For the text-containing cell, return its midpoint in (X, Y) coordinate format. 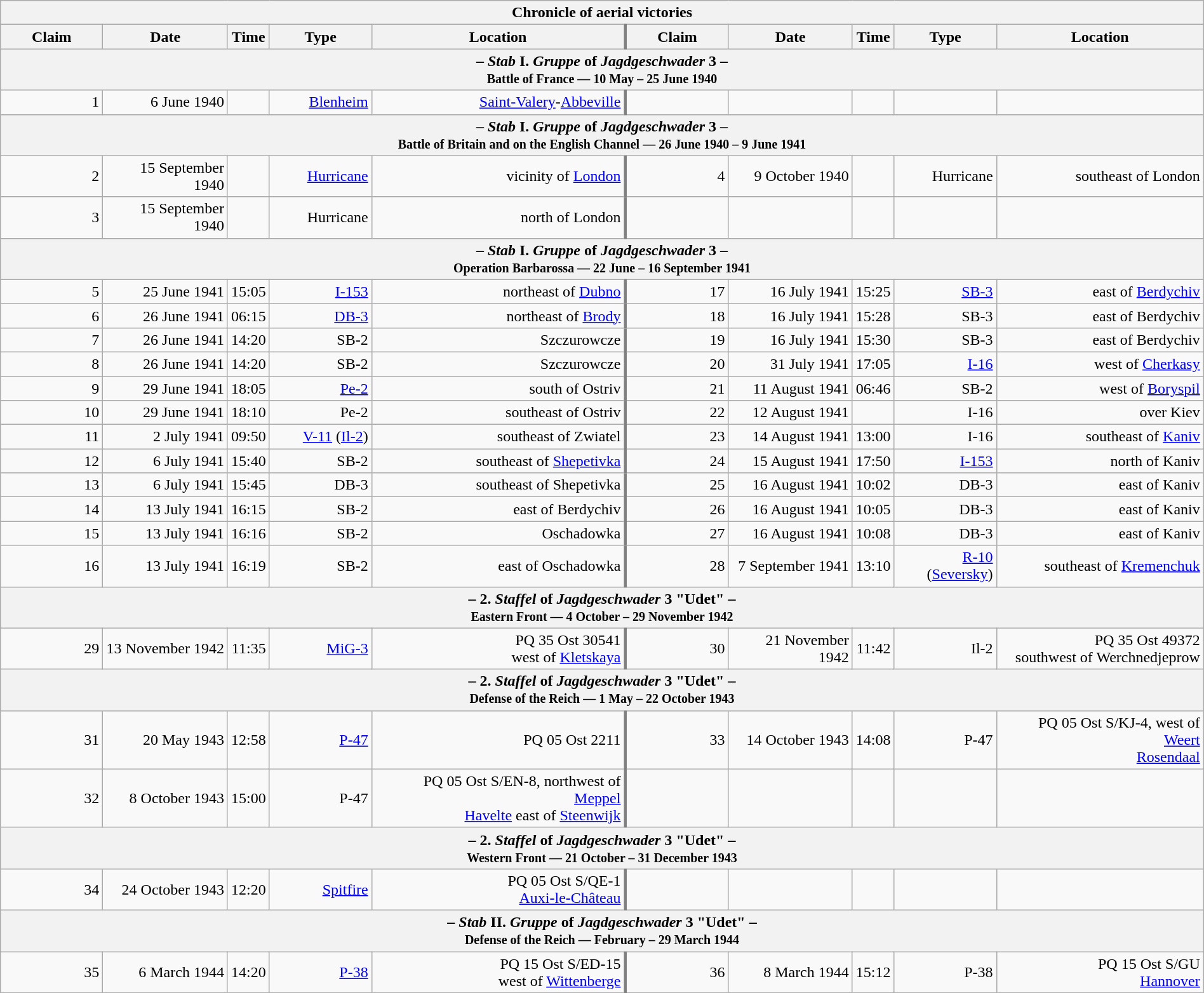
35 (52, 971)
– 2. Staffel of Jagdgeschwader 3 "Udet" –Eastern Front — 4 October – 29 November 1942 (602, 607)
over Kiev (1100, 413)
24 (677, 461)
18:05 (248, 388)
06:46 (873, 388)
PQ 05 Ost 2211 (498, 740)
17:50 (873, 461)
15 August 1941 (790, 461)
26 (677, 509)
30 (677, 649)
15:12 (873, 971)
15:00 (248, 798)
15:05 (248, 291)
11 August 1941 (790, 388)
V-11 (Il-2) (320, 437)
31 (52, 740)
20 May 1943 (165, 740)
south of Ostriv (498, 388)
12:58 (248, 740)
– 2. Staffel of Jagdgeschwader 3 "Udet" –Defense of the Reich — 1 May – 22 October 1943 (602, 690)
north of Kaniv (1100, 461)
Il-2 (945, 649)
29 (52, 649)
31 July 1941 (790, 364)
17 (677, 291)
22 (677, 413)
– Stab I. Gruppe of Jagdgeschwader 3 –Operation Barbarossa — 22 June – 16 September 1941 (602, 259)
8 March 1944 (790, 971)
17:05 (873, 364)
14 October 1943 (790, 740)
23 (677, 437)
24 October 1943 (165, 889)
15:30 (873, 340)
09:50 (248, 437)
6 March 1944 (165, 971)
– Stab II. Gruppe of Jagdgeschwader 3 "Udet" –Defense of the Reich — February – 29 March 1944 (602, 931)
1 (52, 102)
18:10 (248, 413)
Saint-Valery-Abbeville (498, 102)
11:35 (248, 649)
16 (52, 566)
14:08 (873, 740)
14 (52, 509)
10:02 (873, 485)
west of Boryspil (1100, 388)
Spitfire (320, 889)
15:25 (873, 291)
9 October 1940 (790, 177)
6 (52, 316)
2 July 1941 (165, 437)
5 (52, 291)
8 October 1943 (165, 798)
Chronicle of aerial victories (602, 13)
34 (52, 889)
15:45 (248, 485)
west of Cherkasy (1100, 364)
28 (677, 566)
8 (52, 364)
– 2. Staffel of Jagdgeschwader 3 "Udet" –Western Front — 21 October – 31 December 1943 (602, 848)
20 (677, 364)
– Stab I. Gruppe of Jagdgeschwader 3 –Battle of Britain and on the English Channel — 26 June 1940 – 9 June 1941 (602, 135)
Blenheim (320, 102)
PQ 15 Ost S/GUHannover (1100, 971)
16:16 (248, 533)
southeast of Zwiatel (498, 437)
13 (52, 485)
25 June 1941 (165, 291)
MiG-3 (320, 649)
10 (52, 413)
southeast of London (1100, 177)
north of London (498, 217)
4 (677, 177)
east of Oschadowka (498, 566)
6 June 1940 (165, 102)
13 November 1942 (165, 649)
33 (677, 740)
PQ 35 Ost 49372southwest of Werchnedjeprow (1100, 649)
10:08 (873, 533)
21 (677, 388)
27 (677, 533)
12 August 1941 (790, 413)
Oschadowka (498, 533)
7 (52, 340)
2 (52, 177)
16:15 (248, 509)
PQ 35 Ost 30541 west of Kletskaya (498, 649)
16:19 (248, 566)
southeast of Ostriv (498, 413)
11:42 (873, 649)
vicinity of London (498, 177)
13:10 (873, 566)
9 (52, 388)
3 (52, 217)
36 (677, 971)
06:15 (248, 316)
21 November 1942 (790, 649)
PQ 05 Ost S/EN-8, northwest of MeppelHavelte east of Steenwijk (498, 798)
northeast of Dubno (498, 291)
32 (52, 798)
PQ 05 Ost S/KJ-4, west of WeertRosendaal (1100, 740)
12 (52, 461)
PQ 15 Ost S/ED-15 west of Wittenberge (498, 971)
25 (677, 485)
southeast of Kaniv (1100, 437)
12:20 (248, 889)
15:40 (248, 461)
13:00 (873, 437)
northeast of Brody (498, 316)
18 (677, 316)
10:05 (873, 509)
– Stab I. Gruppe of Jagdgeschwader 3 –Battle of France — 10 May – 25 June 1940 (602, 70)
7 September 1941 (790, 566)
11 (52, 437)
15 (52, 533)
southeast of Kremenchuk (1100, 566)
PQ 05 Ost S/QE-1Auxi-le-Château (498, 889)
R-10 (Seversky) (945, 566)
15:28 (873, 316)
19 (677, 340)
14 August 1941 (790, 437)
